Find where the given text appears and provide that cell's center as (X, Y) coordinate. 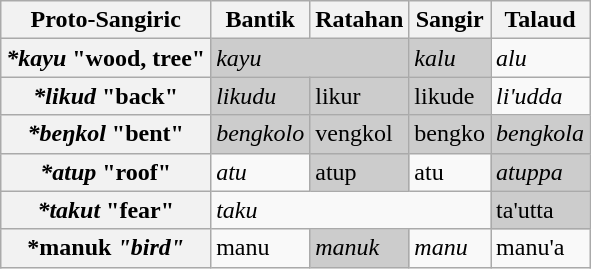
bengko (450, 134)
atuppa (540, 172)
kalu (450, 58)
Sangir (450, 20)
Proto-Sangiric (106, 20)
likur (360, 96)
alu (540, 58)
likudu (260, 96)
*kayu "wood, tree" (106, 58)
kayu (310, 58)
Bantik (260, 20)
manuk (360, 248)
bengkolo (260, 134)
vengkol (360, 134)
bengkola (540, 134)
taku (351, 210)
*likud "back" (106, 96)
manu'a (540, 248)
*atup "roof" (106, 172)
Ratahan (360, 20)
Talaud (540, 20)
*takut "fear" (106, 210)
*beŋkol "bent" (106, 134)
atup (360, 172)
li'udda (540, 96)
ta'utta (540, 210)
*manuk "bird" (106, 248)
likude (450, 96)
